From the cell containing the given text, extract its center point as (X, Y) coordinate. 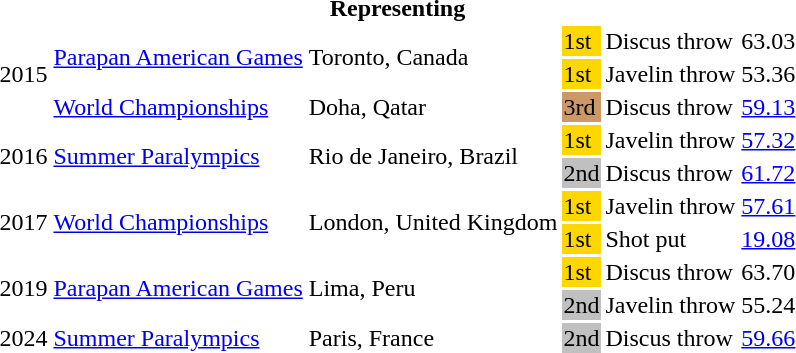
Toronto, Canada (433, 58)
Paris, France (433, 338)
London, United Kingdom (433, 222)
Shot put (670, 239)
Lima, Peru (433, 288)
3rd (582, 107)
Rio de Janeiro, Brazil (433, 156)
Doha, Qatar (433, 107)
